Capture the cell that displays the provided text and extract its (X, Y) central coordinate. 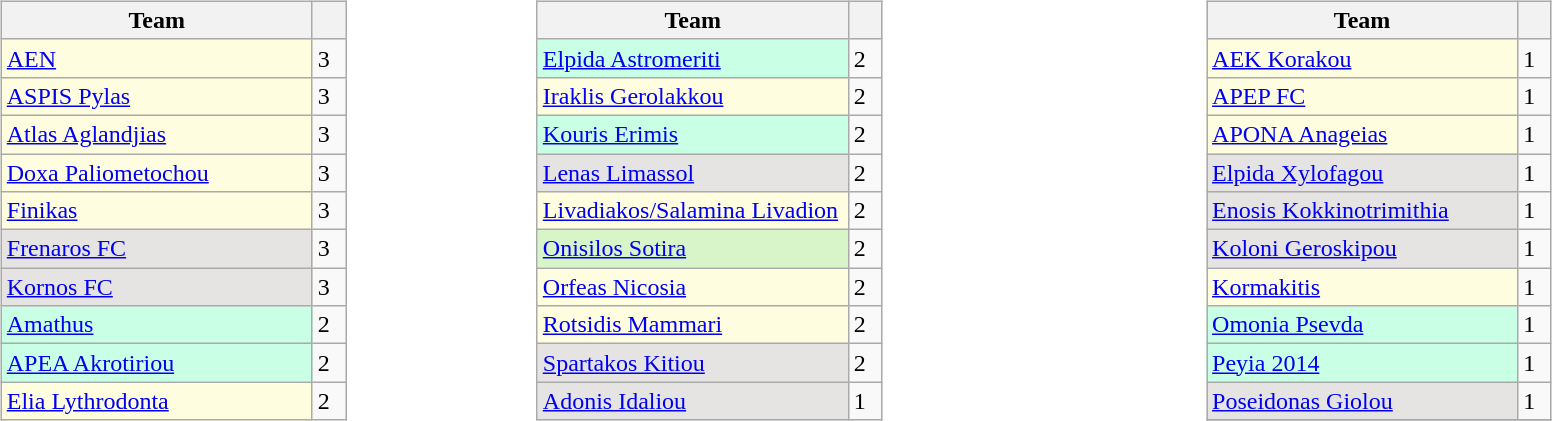
Orfeas Nicosia (692, 287)
Amathus (156, 325)
ASPIS Pylas (156, 96)
Iraklis Gerolakkou (692, 96)
Lenas Limassol (692, 173)
Enosis Kokkinotrimithia (1362, 211)
Kormakitis (1362, 287)
Elia Lythrodonta (156, 401)
Koloni Geroskipou (1362, 249)
Onisilos Sotira (692, 249)
Livadiakos/Salamina Livadion (692, 211)
Atlas Aglandjias (156, 134)
Spartakos Kitiou (692, 363)
APEA Akrotiriou (156, 363)
Elpida Astromeriti (692, 58)
AEK Korakou (1362, 58)
Doxa Paliometochou (156, 173)
Elpida Xylofagou (1362, 173)
Adonis Idaliou (692, 401)
AEN (156, 58)
Peyia 2014 (1362, 363)
Poseidonas Giolou (1362, 401)
Kouris Erimis (692, 134)
Kornos FC (156, 287)
Finikas (156, 211)
APONA Anageias (1362, 134)
Frenaros FC (156, 249)
Rotsidis Mammari (692, 325)
Omonia Psevda (1362, 325)
APEP FC (1362, 96)
